Output the [X, Y] coordinate of the center of the cell containing the given text.  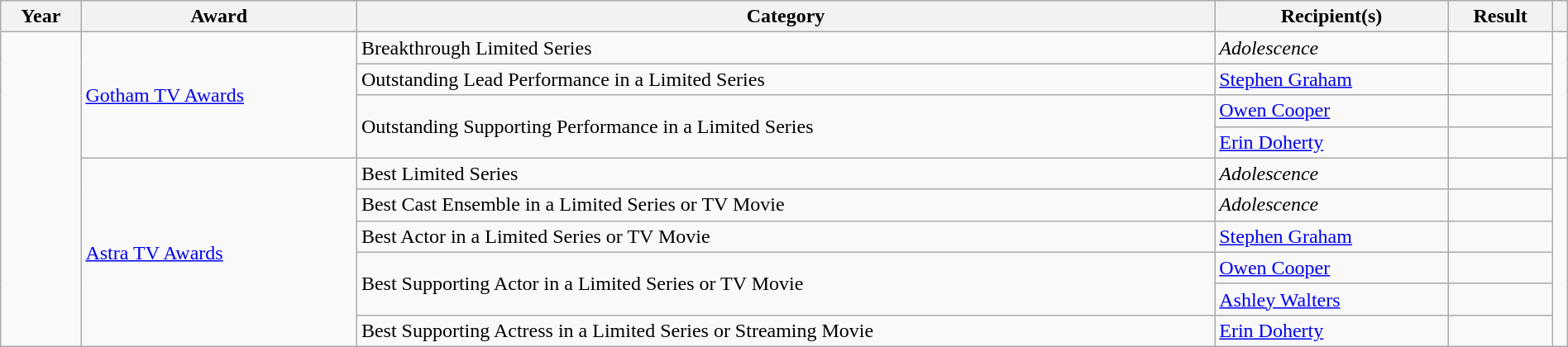
Best Limited Series [786, 173]
Outstanding Lead Performance in a Limited Series [786, 79]
Astra TV Awards [218, 252]
Best Actor in a Limited Series or TV Movie [786, 236]
Year [41, 17]
Ashley Walters [1331, 299]
Best Supporting Actress in a Limited Series or Streaming Movie [786, 330]
Outstanding Supporting Performance in a Limited Series [786, 126]
Breakthrough Limited Series [786, 48]
Best Cast Ensemble in a Limited Series or TV Movie [786, 205]
Result [1500, 17]
Best Supporting Actor in a Limited Series or TV Movie [786, 283]
Category [786, 17]
Recipient(s) [1331, 17]
Gotham TV Awards [218, 95]
Award [218, 17]
